Return (X, Y) of the center of cell containing provided text 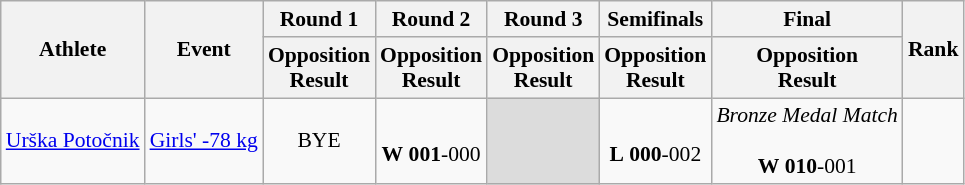
Round 1 (319, 19)
Final (807, 19)
Event (204, 50)
Rank (934, 50)
Semifinals (655, 19)
Athlete (73, 50)
BYE (319, 142)
L 000-002 (655, 142)
Bronze Medal Match W 010-001 (807, 142)
Urška Potočnik (73, 142)
Round 3 (543, 19)
Girls' -78 kg (204, 142)
W 001-000 (431, 142)
Round 2 (431, 19)
